Extract the (x, y) coordinate from the center of the cell holding the provided text.  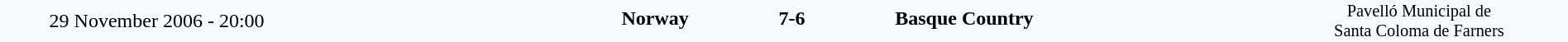
7-6 (791, 19)
Pavelló Municipal de Santa Coloma de Farners (1419, 21)
Basque Country (1082, 19)
29 November 2006 - 20:00 (157, 21)
Norway (501, 19)
